Find where the given text appears and provide that cell's center as [x, y] coordinate. 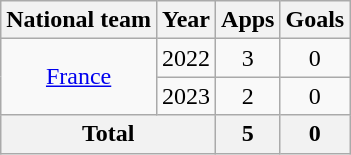
Apps [248, 20]
Goals [315, 20]
2023 [186, 96]
2022 [186, 58]
France [79, 77]
5 [248, 134]
Year [186, 20]
National team [79, 20]
Total [108, 134]
3 [248, 58]
2 [248, 96]
